Identify which cell holds the provided text, then report its (x, y) central coordinate. 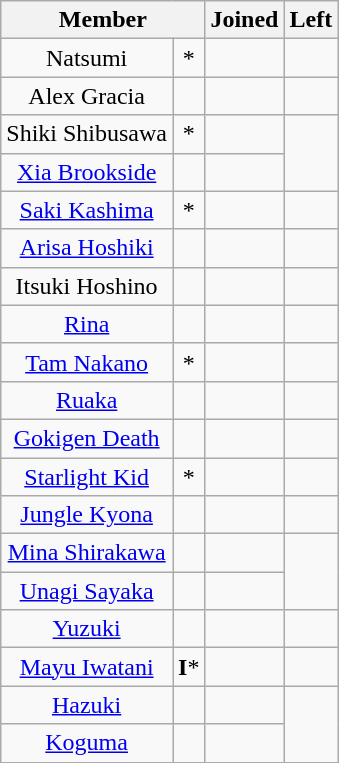
Joined (244, 20)
Alex Gracia (87, 96)
Ruaka (87, 400)
Natsumi (87, 58)
Unagi Sayaka (87, 591)
Member (103, 20)
Gokigen Death (87, 438)
Starlight Kid (87, 477)
Arisa Hoshiki (87, 248)
Itsuki Hoshino (87, 286)
I* (188, 667)
Tam Nakano (87, 362)
Hazuki (87, 705)
Xia Brookside (87, 172)
Shiki Shibusawa (87, 134)
Koguma (87, 743)
Yuzuki (87, 629)
Saki Kashima (87, 210)
Left (311, 20)
Mayu Iwatani (87, 667)
Rina (87, 324)
Mina Shirakawa (87, 553)
Jungle Kyona (87, 515)
